Search for the cell housing the specified text and yield its (x, y) center coordinate. 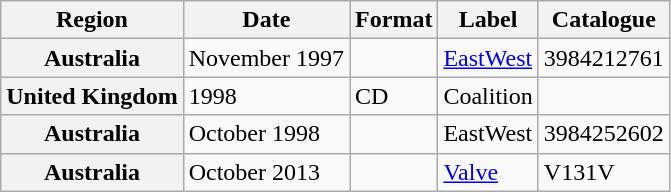
3984212761 (604, 58)
October 1998 (266, 134)
United Kingdom (92, 96)
October 2013 (266, 172)
Label (488, 20)
Catalogue (604, 20)
1998 (266, 96)
Region (92, 20)
Valve (488, 172)
3984252602 (604, 134)
Date (266, 20)
November 1997 (266, 58)
Coalition (488, 96)
V131V (604, 172)
Format (394, 20)
CD (394, 96)
